Pinpoint the cell where the given text exists, returning its [X, Y] midpoint coordinate. 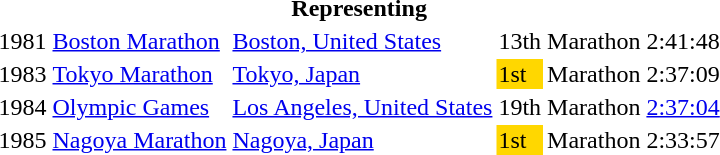
Tokyo Marathon [140, 74]
Olympic Games [140, 107]
Nagoya Marathon [140, 140]
Tokyo, Japan [362, 74]
13th [520, 41]
Los Angeles, United States [362, 107]
Nagoya, Japan [362, 140]
19th [520, 107]
Boston Marathon [140, 41]
Boston, United States [362, 41]
